Detect which cell encompasses the target text, then output its (x, y) center coordinate. 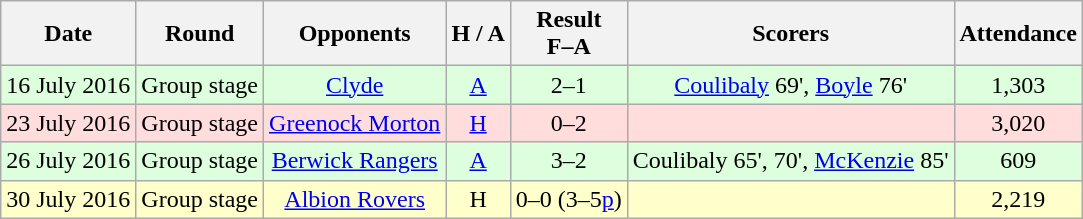
0–2 (568, 123)
Greenock Morton (355, 123)
609 (1018, 161)
1,303 (1018, 85)
2,219 (1018, 199)
Opponents (355, 34)
0–0 (3–5p) (568, 199)
ResultF–A (568, 34)
Scorers (790, 34)
Coulibaly 69', Boyle 76' (790, 85)
Clyde (355, 85)
Coulibaly 65', 70', McKenzie 85' (790, 161)
3,020 (1018, 123)
23 July 2016 (68, 123)
Albion Rovers (355, 199)
Berwick Rangers (355, 161)
3–2 (568, 161)
Round (200, 34)
Attendance (1018, 34)
2–1 (568, 85)
26 July 2016 (68, 161)
16 July 2016 (68, 85)
H / A (478, 34)
Date (68, 34)
30 July 2016 (68, 199)
